Detect which cell encompasses the target text, then output its [X, Y] center coordinate. 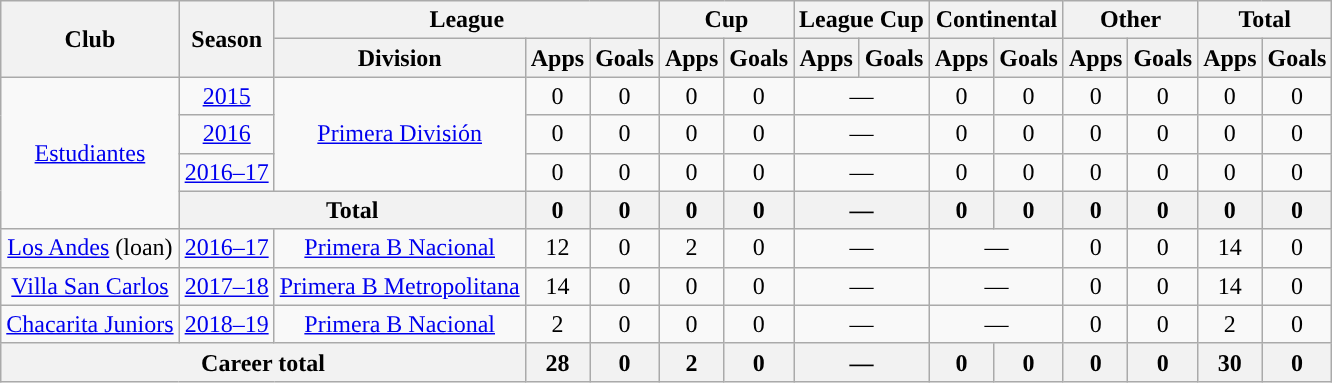
2015 [226, 96]
2017–18 [226, 286]
Estudiantes [90, 153]
Season [226, 39]
2016 [226, 134]
Continental [996, 20]
Los Andes (loan) [90, 248]
Chacarita Juniors [90, 324]
League [466, 20]
Division [400, 58]
Cup [726, 20]
2018–19 [226, 324]
12 [557, 248]
28 [557, 362]
Villa San Carlos [90, 286]
Other [1130, 20]
League Cup [862, 20]
Club [90, 39]
30 [1230, 362]
Primera B Metropolitana [400, 286]
Primera División [400, 134]
Career total [263, 362]
